Capture the cell that displays the provided text and extract its [X, Y] central coordinate. 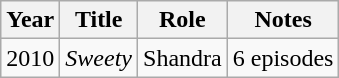
Year [30, 20]
Title [99, 20]
6 episodes [283, 58]
Role [183, 20]
2010 [30, 58]
Notes [283, 20]
Sweety [99, 58]
Shandra [183, 58]
